Search for the cell housing the specified text and yield its (x, y) center coordinate. 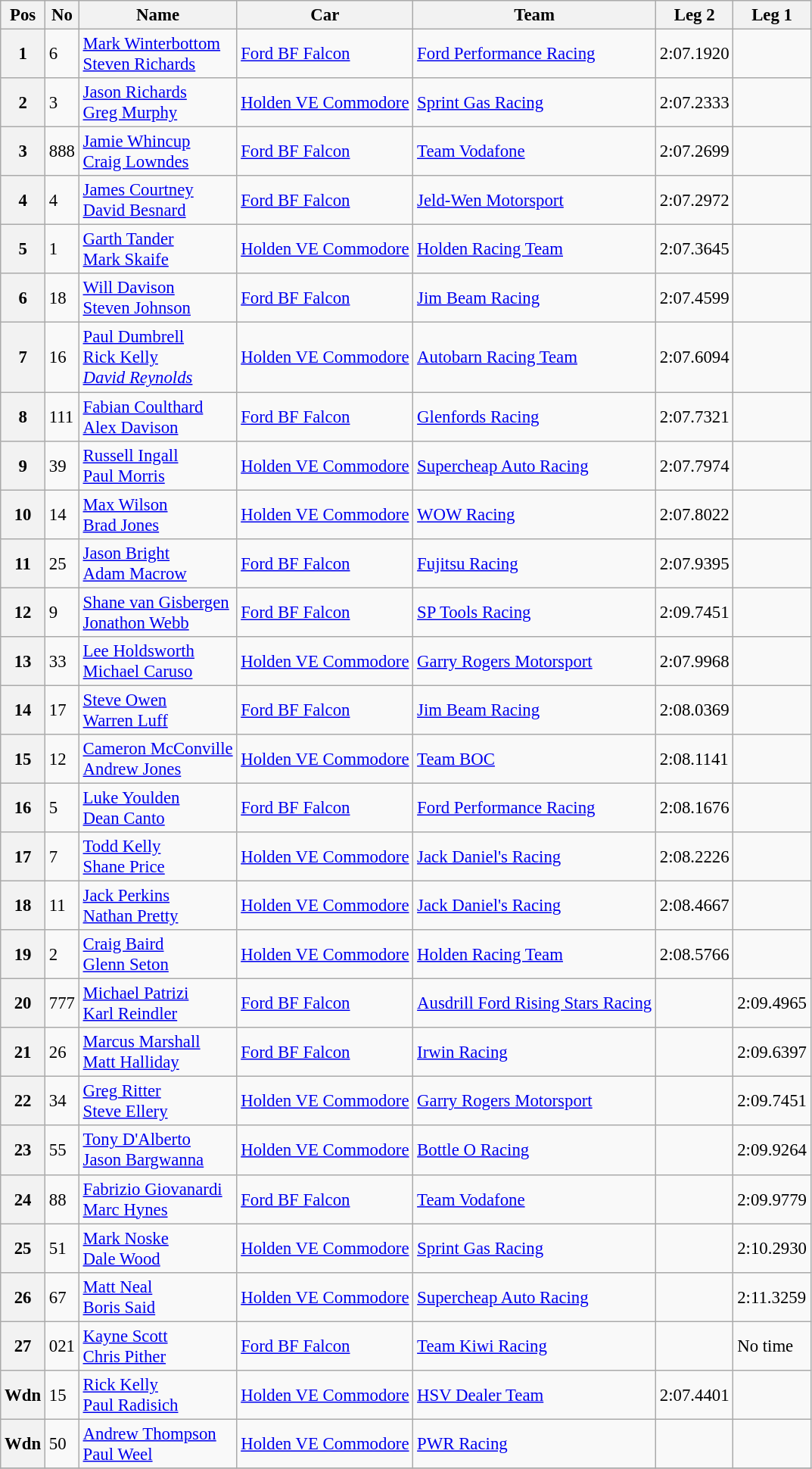
2:07.2972 (695, 200)
Autobarn Racing Team (534, 357)
Fujitsu Racing (534, 563)
Luke Youlden Dean Canto (157, 807)
888 (62, 151)
Jack Perkins Nathan Pretty (157, 906)
Matt Neal Boris Said (157, 1296)
13 (23, 662)
2:07.9968 (695, 662)
Fabrizio Giovanardi Marc Hynes (157, 1199)
Todd Kelly Shane Price (157, 857)
2:07.1920 (695, 55)
Shane van Gisbergen Jonathon Webb (157, 612)
Team Kiwi Racing (534, 1346)
Bottle O Racing (534, 1151)
2:08.1141 (695, 759)
Fabian Coulthard Alex Davison (157, 416)
2:08.4667 (695, 906)
2:07.7321 (695, 416)
2:07.8022 (695, 515)
55 (62, 1151)
PWR Racing (534, 1443)
39 (62, 465)
2:07.3645 (695, 250)
Cameron McConville Andrew Jones (157, 759)
Mark Winterbottom Steven Richards (157, 55)
21 (23, 1053)
Jason Richards Greg Murphy (157, 103)
2:10.2930 (772, 1248)
Jason Bright Adam Macrow (157, 563)
24 (23, 1199)
2:09.9779 (772, 1199)
2:08.0369 (695, 710)
51 (62, 1248)
2:11.3259 (772, 1296)
Irwin Racing (534, 1053)
19 (23, 954)
Steve Owen Warren Luff (157, 710)
Kayne Scott Chris Pither (157, 1346)
27 (23, 1346)
2:07.9395 (695, 563)
111 (62, 416)
No time (772, 1346)
Rick Kelly Paul Radisich (157, 1395)
Max Wilson Brad Jones (157, 515)
Car (325, 15)
Mark Noske Dale Wood (157, 1248)
WOW Racing (534, 515)
2:07.7974 (695, 465)
Team BOC (534, 759)
Tony D'Alberto Jason Bargwanna (157, 1151)
34 (62, 1101)
Name (157, 15)
50 (62, 1443)
67 (62, 1296)
Leg 2 (695, 15)
23 (23, 1151)
88 (62, 1199)
2:09.6397 (772, 1053)
Pos (23, 15)
021 (62, 1346)
2:07.2699 (695, 151)
HSV Dealer Team (534, 1395)
Marcus Marshall Matt Halliday (157, 1053)
Jeld-Wen Motorsport (534, 200)
Michael Patrizi Karl Reindler (157, 1004)
Greg Ritter Steve Ellery (157, 1101)
2:09.9264 (772, 1151)
2:08.2226 (695, 857)
20 (23, 1004)
Russell Ingall Paul Morris (157, 465)
Will Davison Steven Johnson (157, 298)
Craig Baird Glenn Seton (157, 954)
22 (23, 1101)
SP Tools Racing (534, 612)
2:07.4599 (695, 298)
2:07.6094 (695, 357)
2:09.4965 (772, 1004)
Leg 1 (772, 15)
2:07.2333 (695, 103)
10 (23, 515)
Lee Holdsworth Michael Caruso (157, 662)
Glenfords Racing (534, 416)
2:08.5766 (695, 954)
33 (62, 662)
777 (62, 1004)
Andrew Thompson Paul Weel (157, 1443)
2:08.1676 (695, 807)
8 (23, 416)
Jamie Whincup Craig Lowndes (157, 151)
Garth Tander Mark Skaife (157, 250)
Paul Dumbrell Rick Kelly David Reynolds (157, 357)
James Courtney David Besnard (157, 200)
Team (534, 15)
Ausdrill Ford Rising Stars Racing (534, 1004)
No (62, 15)
2:07.4401 (695, 1395)
